Scan for the cell matching the given text and deliver its (x, y) coordinate at center. 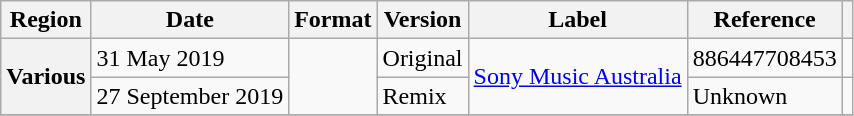
886447708453 (764, 58)
Region (46, 20)
Original (422, 58)
Date (190, 20)
Format (333, 20)
Label (578, 20)
Version (422, 20)
31 May 2019 (190, 58)
Unknown (764, 96)
Sony Music Australia (578, 77)
27 September 2019 (190, 96)
Various (46, 77)
Reference (764, 20)
Remix (422, 96)
